Return [X, Y] of the center of cell containing provided text 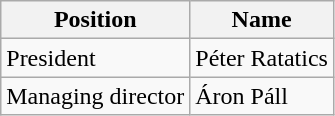
President [96, 58]
Position [96, 20]
Áron Páll [262, 96]
Managing director [96, 96]
Name [262, 20]
Péter Ratatics [262, 58]
